Provide the (X, Y) coordinate of the cell's center where the given text is located.  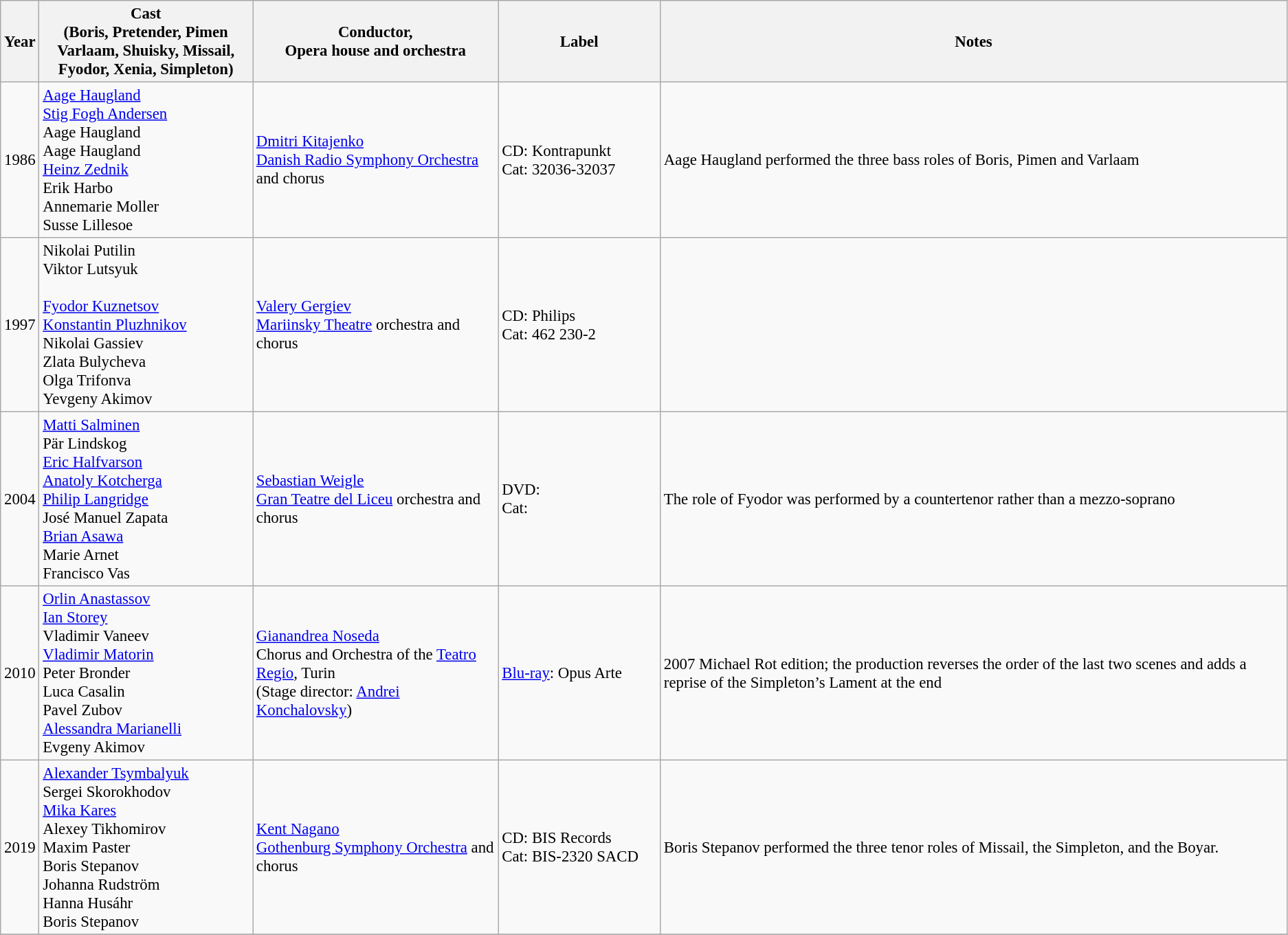
Blu-ray: Opus Arte (579, 673)
Cast(Boris, Pretender, Pimen Varlaam, Shuisky, Missail, Fyodor, Xenia, Simpleton) (146, 41)
Alexander TsymbalyukSergei SkorokhodovMika KaresAlexey TikhomirovMaxim PasterBoris StepanovJohanna RudströmHanna HusáhrBoris Stepanov (146, 848)
Valery GergievMariinsky Theatre orchestra and chorus (375, 325)
The role of Fyodor was performed by a countertenor rather than a mezzo-soprano (974, 499)
Conductor,Opera house and orchestra (375, 41)
2010 (20, 673)
Matti SalminenPär LindskogEric HalfvarsonAnatoly KotchergaPhilip LangridgeJosé Manuel ZapataBrian AsawaMarie ArnetFrancisco Vas (146, 499)
CD: PhilipsCat: 462 230-2 (579, 325)
Aage HauglandStig Fogh AndersenAage HauglandAage HauglandHeinz ZednikErik HarboAnnemarie MollerSusse Lillesoe (146, 161)
Sebastian WeigleGran Teatre del Liceu orchestra and chorus (375, 499)
2007 Michael Rot edition; the production reverses the order of the last two scenes and adds a reprise of the Simpleton’s Lament at the end (974, 673)
2019 (20, 848)
1986 (20, 161)
Dmitri KitajenkoDanish Radio Symphony Orchestra and chorus (375, 161)
CD: BIS RecordsCat: BIS-2320 SACD (579, 848)
1997 (20, 325)
Orlin AnastassovIan StoreyVladimir VaneevVladimir MatorinPeter BronderLuca CasalinPavel ZubovAlessandra MarianelliEvgeny Akimov (146, 673)
Nikolai PutilinViktor LutsyukFyodor KuznetsovKonstantin PluzhnikovNikolai GassievZlata BulychevaOlga TrifonvaYevgeny Akimov (146, 325)
Aage Haugland performed the three bass roles of Boris, Pimen and Varlaam (974, 161)
Label (579, 41)
2004 (20, 499)
Gianandrea NosedaChorus and Orchestra of the Teatro Regio, Turin(Stage director: Andrei Konchalovsky) (375, 673)
Boris Stepanov performed the three tenor roles of Missail, the Simpleton, and the Boyar. (974, 848)
Kent NaganoGothenburg Symphony Orchestra and chorus (375, 848)
DVD: Cat: (579, 499)
Notes (974, 41)
CD: KontrapunktCat: 32036-32037 (579, 161)
Year (20, 41)
